Find where the given text appears and provide that cell's center as [x, y] coordinate. 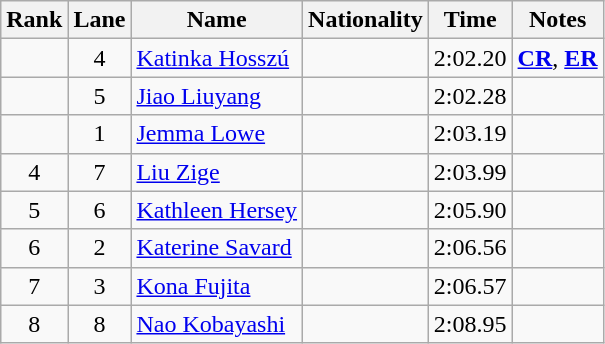
Notes [558, 20]
Time [470, 20]
Katinka Hosszú [217, 58]
2:02.28 [470, 96]
Name [217, 20]
Kathleen Hersey [217, 210]
3 [100, 286]
2 [100, 248]
Katerine Savard [217, 248]
Kona Fujita [217, 286]
2:06.57 [470, 286]
Nao Kobayashi [217, 324]
2:03.99 [470, 172]
2:05.90 [470, 210]
2:02.20 [470, 58]
1 [100, 134]
2:03.19 [470, 134]
Nationality [366, 20]
CR, ER [558, 58]
2:06.56 [470, 248]
Jiao Liuyang [217, 96]
Lane [100, 20]
Rank [34, 20]
2:08.95 [470, 324]
Liu Zige [217, 172]
Jemma Lowe [217, 134]
